Scan for the cell matching the given text and deliver its [X, Y] coordinate at center. 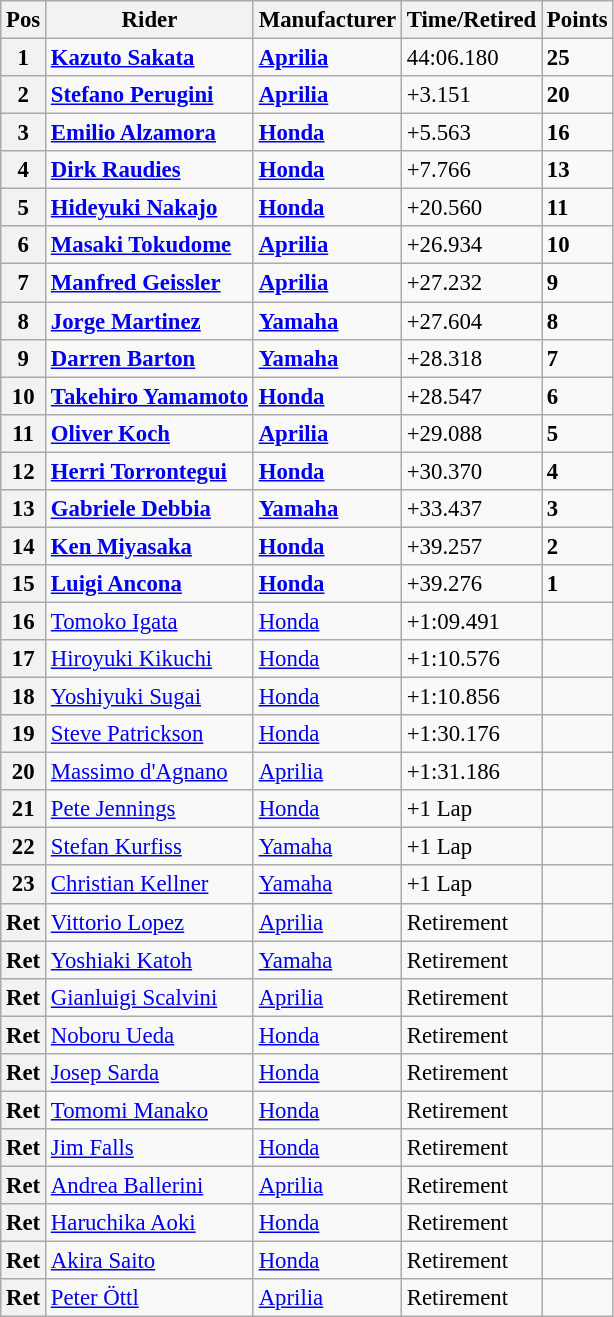
Yoshiyuki Sugai [150, 697]
Haruchika Aoki [150, 1223]
Takehiro Yamamoto [150, 396]
+20.560 [471, 208]
Oliver Koch [150, 433]
Hideyuki Nakajo [150, 208]
21 [24, 809]
+26.934 [471, 245]
Herri Torrontegui [150, 471]
+28.318 [471, 358]
Time/Retired [471, 20]
+39.276 [471, 584]
Andrea Ballerini [150, 1185]
Darren Barton [150, 358]
+1:30.176 [471, 734]
+27.604 [471, 321]
Jorge Martinez [150, 321]
Steve Patrickson [150, 734]
Tomomi Manako [150, 1110]
23 [24, 885]
Josep Sarda [150, 1073]
Ken Miyasaka [150, 546]
Peter Öttl [150, 1298]
25 [578, 58]
Dirk Raudies [150, 170]
19 [24, 734]
Hiroyuki Kikuchi [150, 659]
+39.257 [471, 546]
Massimo d'Agnano [150, 772]
+5.563 [471, 133]
14 [24, 546]
+1:31.186 [471, 772]
Manufacturer [327, 20]
Noboru Ueda [150, 1035]
+1:10.856 [471, 697]
Luigi Ancona [150, 584]
18 [24, 697]
Gianluigi Scalvini [150, 997]
Points [578, 20]
15 [24, 584]
Emilio Alzamora [150, 133]
+7.766 [471, 170]
Stefan Kurfiss [150, 847]
+33.437 [471, 509]
+29.088 [471, 433]
Yoshiaki Katoh [150, 960]
Stefano Perugini [150, 95]
44:06.180 [471, 58]
Christian Kellner [150, 885]
Masaki Tokudome [150, 245]
+28.547 [471, 396]
Tomoko Igata [150, 621]
+1:10.576 [471, 659]
+3.151 [471, 95]
17 [24, 659]
Pos [24, 20]
Manfred Geissler [150, 283]
+30.370 [471, 471]
Rider [150, 20]
+1:09.491 [471, 621]
Kazuto Sakata [150, 58]
Akira Saito [150, 1261]
22 [24, 847]
Jim Falls [150, 1148]
Vittorio Lopez [150, 922]
+27.232 [471, 283]
Gabriele Debbia [150, 509]
12 [24, 471]
Pete Jennings [150, 809]
